From the cell containing the given text, extract its center point as [X, Y] coordinate. 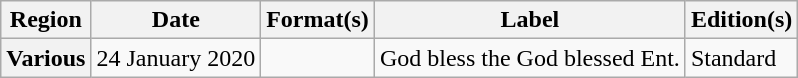
24 January 2020 [176, 58]
Various [46, 58]
Format(s) [318, 20]
Region [46, 20]
Edition(s) [741, 20]
God bless the God blessed Ent. [530, 58]
Label [530, 20]
Standard [741, 58]
Date [176, 20]
